Locate the cell with the specified text and output its [X, Y] center coordinate. 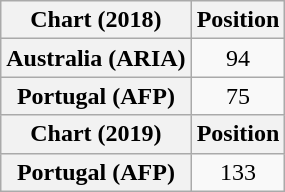
Australia (ARIA) [96, 58]
Chart (2018) [96, 20]
75 [238, 96]
94 [238, 58]
Chart (2019) [96, 134]
133 [238, 172]
